Search for the cell housing the specified text and yield its (X, Y) center coordinate. 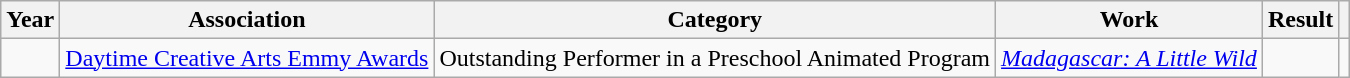
Category (715, 20)
Daytime Creative Arts Emmy Awards (247, 58)
Work (1130, 20)
Madagascar: A Little Wild (1130, 58)
Year (30, 20)
Result (1300, 20)
Association (247, 20)
Outstanding Performer in a Preschool Animated Program (715, 58)
